Scan for the cell matching the given text and deliver its (x, y) coordinate at center. 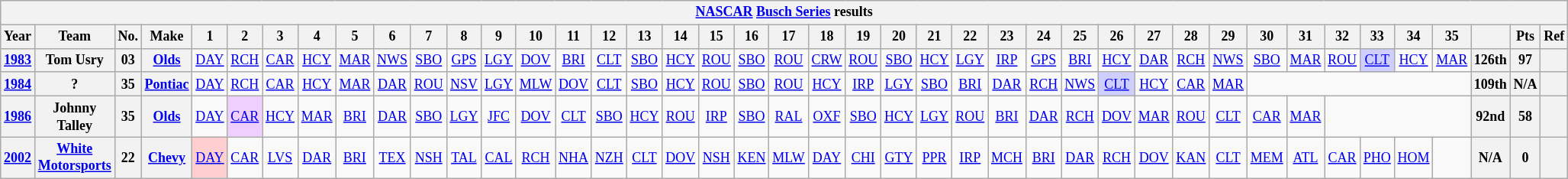
CAL (499, 158)
MCH (1007, 158)
2002 (18, 158)
Pontiac (166, 84)
34 (1413, 37)
Year (18, 37)
16 (752, 37)
TAL (464, 158)
12 (609, 37)
2 (245, 37)
GTY (899, 158)
24 (1044, 37)
33 (1376, 37)
5 (355, 37)
? (75, 84)
Chevy (166, 158)
KEN (752, 158)
6 (392, 37)
25 (1080, 37)
1986 (18, 116)
20 (899, 37)
RAL (789, 116)
18 (827, 37)
58 (1525, 116)
ATL (1306, 158)
Team (75, 37)
13 (644, 37)
28 (1191, 37)
Tom Usry (75, 60)
No. (128, 37)
CRW (827, 60)
11 (574, 37)
10 (536, 37)
NASCAR Busch Series results (784, 12)
KAN (1191, 158)
LVS (281, 158)
4 (317, 37)
1984 (18, 84)
PHO (1376, 158)
Make (166, 37)
Johnny Talley (75, 116)
29 (1228, 37)
1 (210, 37)
Pts (1525, 37)
03 (128, 60)
26 (1117, 37)
PPR (934, 158)
8 (464, 37)
Ref (1554, 37)
NZH (609, 158)
19 (864, 37)
1983 (18, 60)
NSV (464, 84)
JFC (499, 116)
31 (1306, 37)
126th (1491, 60)
21 (934, 37)
9 (499, 37)
17 (789, 37)
HOM (1413, 158)
97 (1525, 60)
NHA (574, 158)
14 (681, 37)
27 (1154, 37)
7 (429, 37)
OXF (827, 116)
MEM (1267, 158)
32 (1343, 37)
92nd (1491, 116)
15 (716, 37)
3 (281, 37)
TEX (392, 158)
CHI (864, 158)
White Motorsports (75, 158)
109th (1491, 84)
0 (1525, 158)
23 (1007, 37)
30 (1267, 37)
